Capture the cell that displays the provided text and extract its (X, Y) central coordinate. 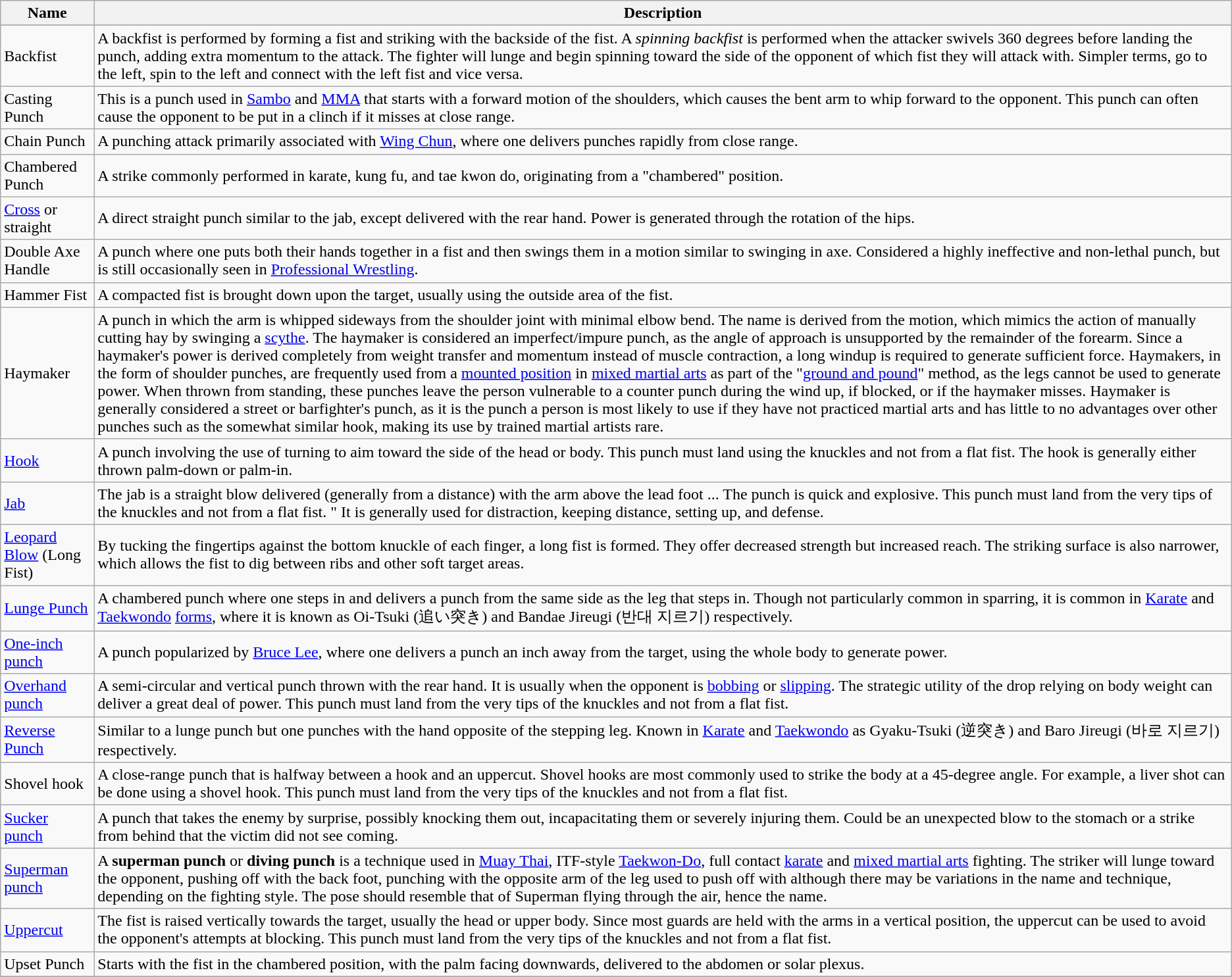
Lunge Punch (47, 609)
Cross or straight (47, 218)
A punching attack primarily associated with Wing Chun, where one delivers punches rapidly from close range. (663, 141)
Uppercut (47, 930)
A strike commonly performed in karate, kung fu, and tae kwon do, originating from a "chambered" position. (663, 175)
Haymaker (47, 373)
Hammer Fist (47, 295)
Jab (47, 503)
Double Axe Handle (47, 261)
Hook (47, 461)
Chambered Punch (47, 175)
A direct straight punch similar to the jab, except delivered with the rear hand. Power is generated through the rotation of the hips. (663, 218)
Reverse Punch (47, 739)
One-inch punch (47, 653)
Description (663, 13)
A punch popularized by Bruce Lee, where one delivers a punch an inch away from the target, using the whole body to generate power. (663, 653)
Casting Punch (47, 108)
Chain Punch (47, 141)
Shovel hook (47, 784)
Upset Punch (47, 964)
Leopard Blow (Long Fist) (47, 555)
Overhand punch (47, 695)
Starts with the fist in the chambered position, with the palm facing downwards, delivered to the abdomen or solar plexus. (663, 964)
Name (47, 13)
Superman punch (47, 878)
A compacted fist is brought down upon the target, usually using the outside area of the fist. (663, 295)
Sucker punch (47, 826)
Backfist (47, 56)
